Find where the given text appears and provide that cell's center as [X, Y] coordinate. 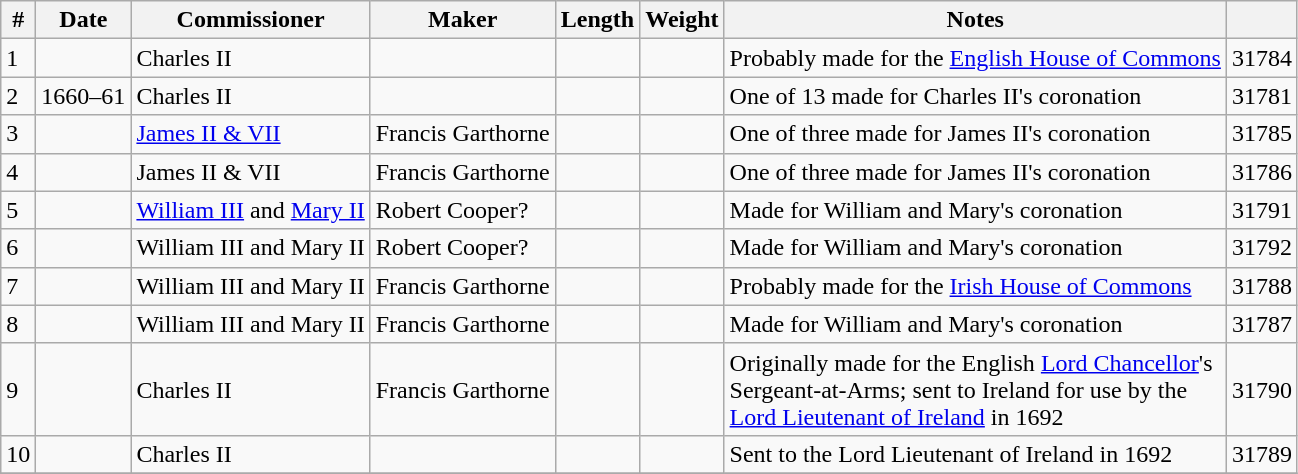
Sent to the Lord Lieutenant of Ireland in 1692 [975, 454]
2 [18, 96]
5 [18, 210]
31792 [1262, 248]
31788 [1262, 286]
10 [18, 454]
1 [18, 58]
8 [18, 324]
31790 [1262, 389]
Maker [462, 20]
Notes [975, 20]
One of 13 made for Charles II's coronation [975, 96]
4 [18, 172]
31787 [1262, 324]
31786 [1262, 172]
31791 [1262, 210]
Probably made for the English House of Commons [975, 58]
# [18, 20]
6 [18, 248]
Commissioner [250, 20]
Originally made for the English Lord Chancellor'sSergeant-at-Arms; sent to Ireland for use by theLord Lieutenant of Ireland in 1692 [975, 389]
9 [18, 389]
1660–61 [84, 96]
31789 [1262, 454]
31781 [1262, 96]
Probably made for the Irish House of Commons [975, 286]
7 [18, 286]
31784 [1262, 58]
Date [84, 20]
3 [18, 134]
Length [597, 20]
31785 [1262, 134]
Weight [682, 20]
